Find where the given text appears and provide that cell's center as [X, Y] coordinate. 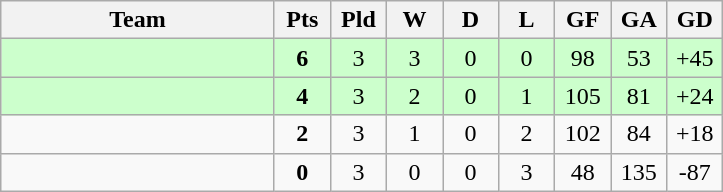
102 [583, 134]
W [414, 20]
48 [583, 172]
-87 [695, 172]
53 [639, 58]
105 [583, 96]
+24 [695, 96]
6 [302, 58]
4 [302, 96]
GA [639, 20]
Pts [302, 20]
+45 [695, 58]
Team [138, 20]
+18 [695, 134]
Pld [358, 20]
GD [695, 20]
D [470, 20]
135 [639, 172]
GF [583, 20]
98 [583, 58]
81 [639, 96]
84 [639, 134]
L [527, 20]
